For the text-containing cell, return its midpoint in [X, Y] coordinate format. 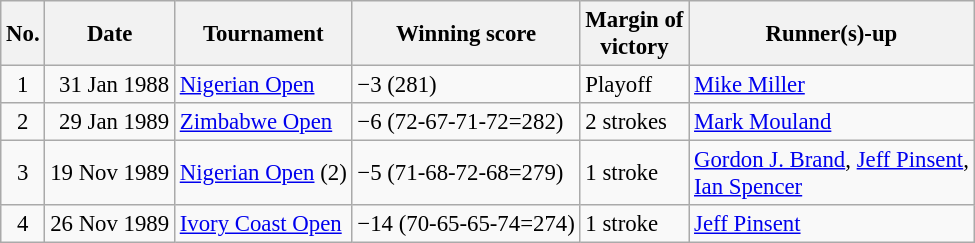
2 strokes [634, 122]
Runner(s)-up [832, 34]
3 [23, 174]
Nigerian Open (2) [263, 174]
Zimbabwe Open [263, 122]
Winning score [466, 34]
Margin ofvictory [634, 34]
29 Jan 1989 [110, 122]
Jeff Pinsent [832, 224]
Mike Miller [832, 85]
−5 (71-68-72-68=279) [466, 174]
No. [23, 34]
Date [110, 34]
Gordon J. Brand, Jeff Pinsent, Ian Spencer [832, 174]
Nigerian Open [263, 85]
Mark Mouland [832, 122]
−14 (70-65-65-74=274) [466, 224]
19 Nov 1989 [110, 174]
4 [23, 224]
31 Jan 1988 [110, 85]
−3 (281) [466, 85]
1 [23, 85]
26 Nov 1989 [110, 224]
−6 (72-67-71-72=282) [466, 122]
Ivory Coast Open [263, 224]
Playoff [634, 85]
2 [23, 122]
Tournament [263, 34]
